Determine the [x, y] coordinate at the center of the cell enclosing the given text.  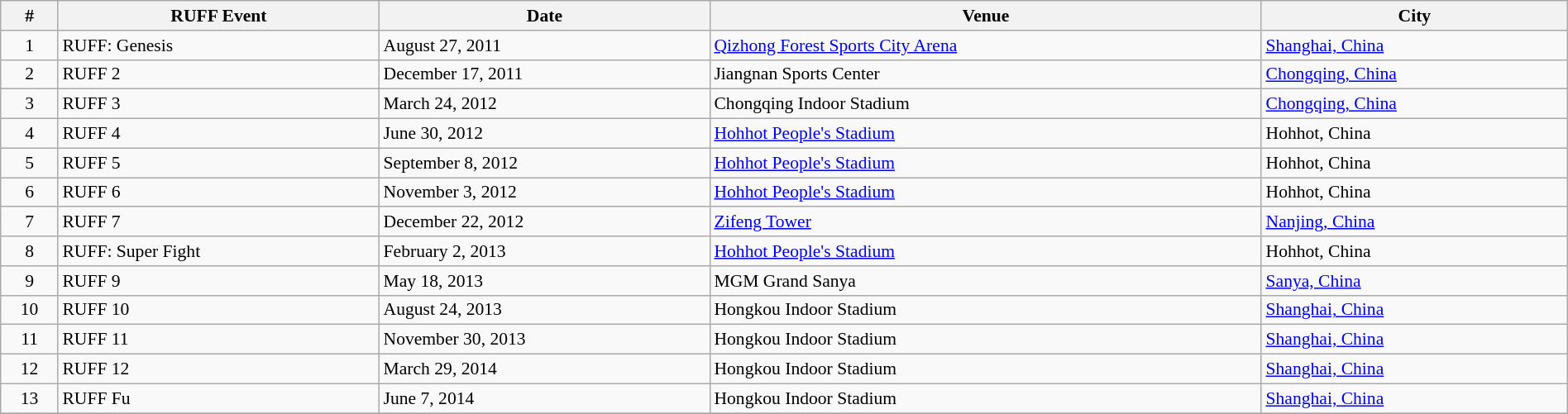
MGM Grand Sanya [986, 280]
RUFF 6 [218, 192]
RUFF 5 [218, 163]
Date [545, 16]
Jiangnan Sports Center [986, 74]
RUFF 10 [218, 310]
September 8, 2012 [545, 163]
June 7, 2014 [545, 398]
June 30, 2012 [545, 133]
4 [30, 133]
10 [30, 310]
RUFF 3 [218, 104]
RUFF 7 [218, 221]
13 [30, 398]
Venue [986, 16]
RUFF: Genesis [218, 45]
May 18, 2013 [545, 280]
December 17, 2011 [545, 74]
12 [30, 369]
Sanya, China [1414, 280]
August 24, 2013 [545, 310]
Nanjing, China [1414, 221]
9 [30, 280]
March 24, 2012 [545, 104]
# [30, 16]
RUFF: Super Fight [218, 251]
2 [30, 74]
Zifeng Tower [986, 221]
RUFF 2 [218, 74]
RUFF 12 [218, 369]
City [1414, 16]
7 [30, 221]
August 27, 2011 [545, 45]
February 2, 2013 [545, 251]
Qizhong Forest Sports City Arena [986, 45]
1 [30, 45]
November 30, 2013 [545, 340]
March 29, 2014 [545, 369]
11 [30, 340]
RUFF Event [218, 16]
5 [30, 163]
6 [30, 192]
December 22, 2012 [545, 221]
Chongqing Indoor Stadium [986, 104]
November 3, 2012 [545, 192]
RUFF 11 [218, 340]
RUFF Fu [218, 398]
RUFF 9 [218, 280]
8 [30, 251]
RUFF 4 [218, 133]
3 [30, 104]
